Detect which cell encompasses the target text, then output its [X, Y] center coordinate. 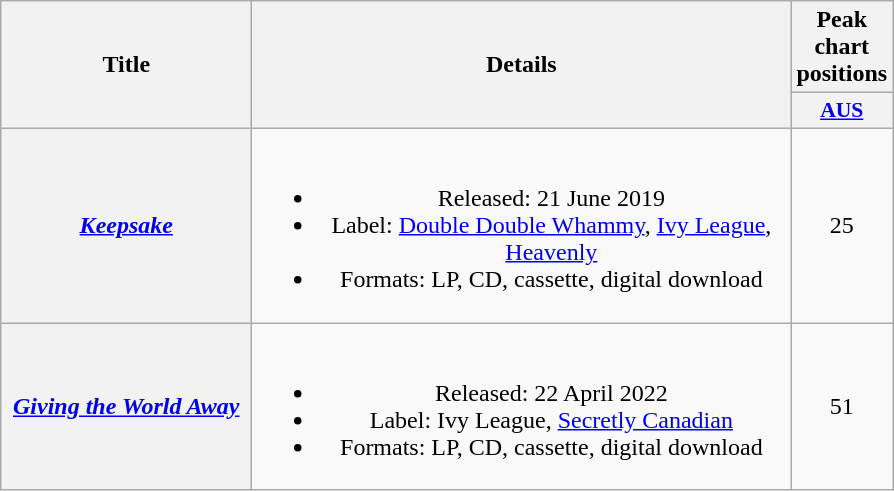
Released: 22 April 2022Label: Ivy League, Secretly CanadianFormats: LP, CD, cassette, digital download [522, 406]
51 [842, 406]
AUS [842, 111]
Released: 21 June 2019Label: Double Double Whammy, Ivy League,HeavenlyFormats: LP, CD, cassette, digital download [522, 225]
Title [126, 65]
25 [842, 225]
Giving the World Away [126, 406]
Peak chart positions [842, 47]
Details [522, 65]
Keepsake [126, 225]
